Capture the cell that displays the provided text and extract its [X, Y] central coordinate. 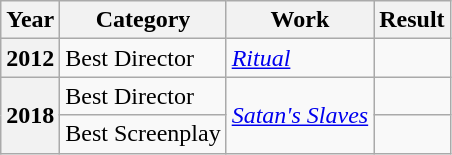
2012 [30, 58]
Year [30, 20]
2018 [30, 115]
Best Screenplay [143, 134]
Ritual [300, 58]
Category [143, 20]
Result [412, 20]
Work [300, 20]
Satan's Slaves [300, 115]
